Return the (x, y) coordinate for the center point of the cell that contains the specified text.  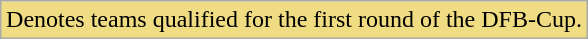
Denotes teams qualified for the first round of the DFB-Cup. (294, 20)
